Return the (X, Y) coordinate for the center point of the cell that contains the specified text.  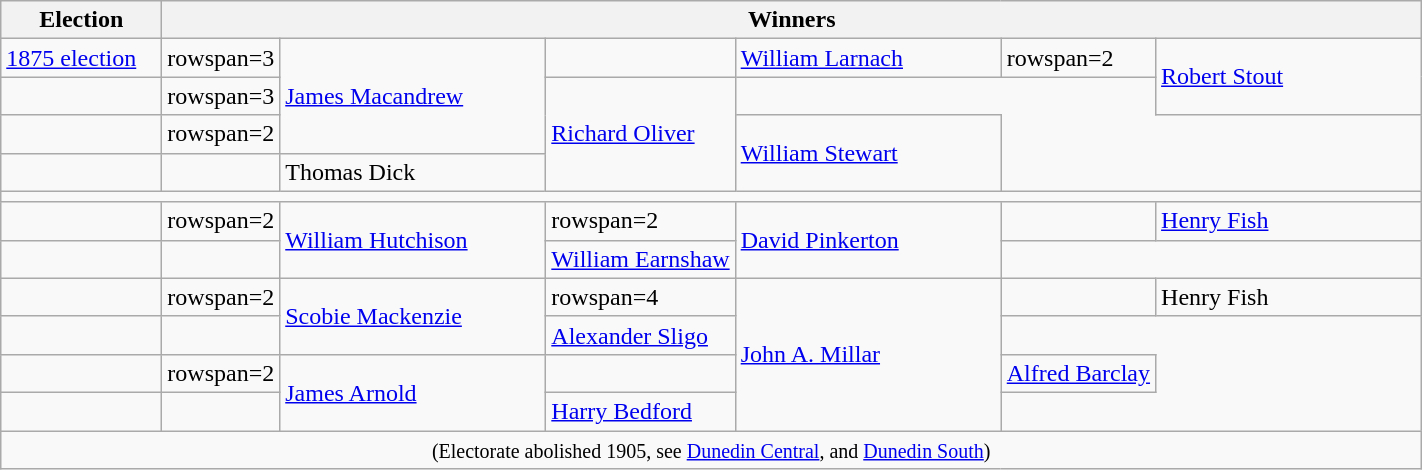
William Hutchison (413, 240)
James Arnold (413, 392)
William Stewart (868, 153)
Winners (792, 20)
Alexander Sligo (640, 335)
Richard Oliver (640, 134)
John A. Millar (868, 354)
William Larnach (868, 58)
rowspan=4 (640, 297)
James Macandrew (413, 96)
Election (82, 20)
Thomas Dick (413, 172)
Scobie Mackenzie (413, 316)
Harry Bedford (640, 411)
Robert Stout (1289, 77)
(Electorate abolished 1905, see Dunedin Central, and Dunedin South) (712, 449)
David Pinkerton (868, 240)
Alfred Barclay (1078, 373)
1875 election (82, 58)
William Earnshaw (640, 259)
